Provide the [x, y] coordinate of the cell's center where the given text is located.  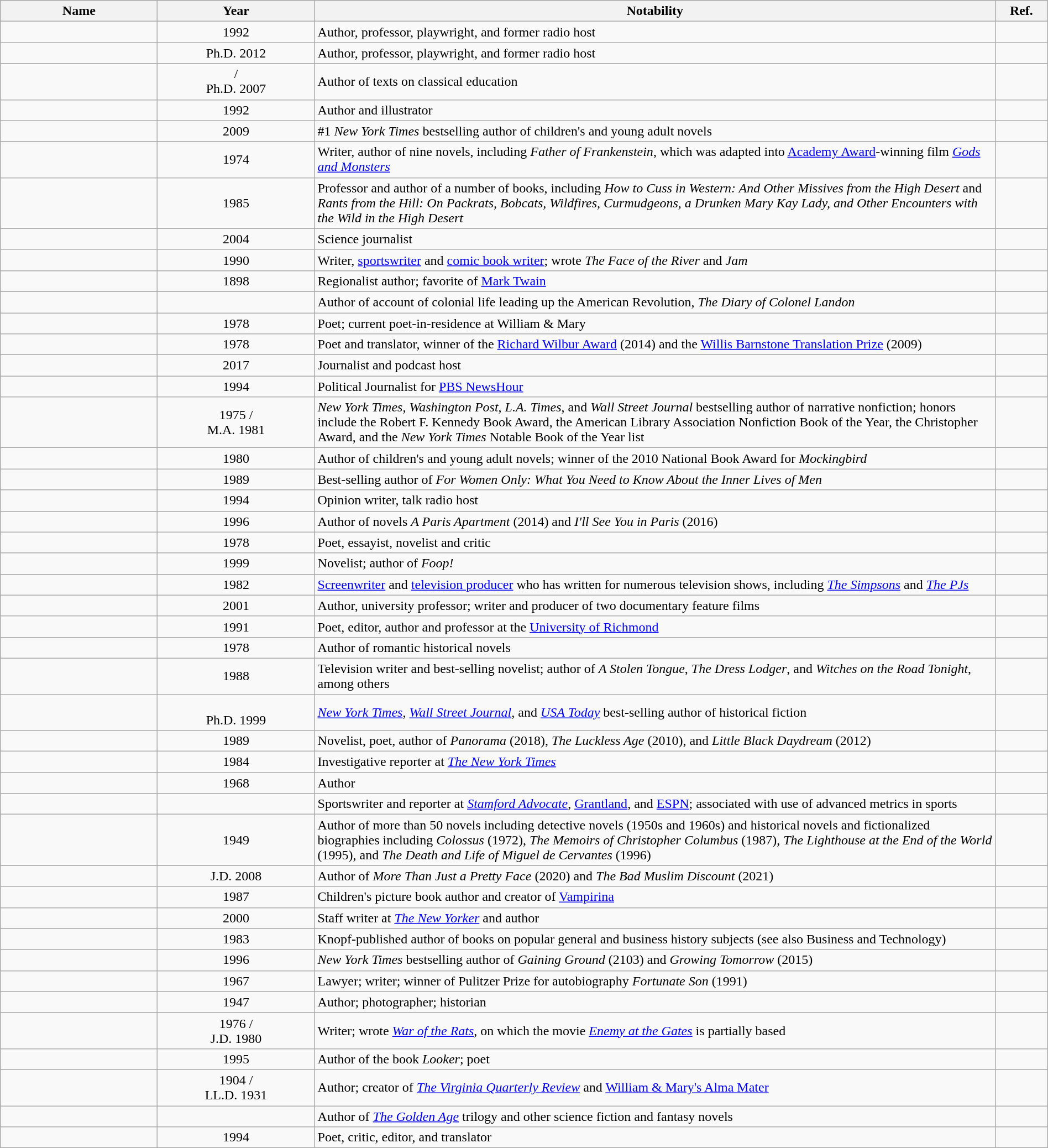
Author; creator of The Virginia Quarterly Review and William & Mary's Alma Mater [654, 1087]
Author of children's and young adult novels; winner of the 2010 National Book Award for Mockingbird [654, 458]
Best-selling author of For Women Only: What You Need to Know About the Inner Lives of Men [654, 479]
1898 [236, 281]
Science journalist [654, 239]
Poet and translator, winner of the Richard Wilbur Award (2014) and the Willis Barnstone Translation Prize (2009) [654, 345]
1947 [236, 1002]
Year [236, 11]
Poet, critic, editor, and translator [654, 1137]
Author; photographer; historian [654, 1002]
Journalist and podcast host [654, 366]
Screenwriter and television producer who has written for numerous television shows, including The Simpsons and The PJs [654, 585]
Poet; current poet-in-residence at William & Mary [654, 323]
Knopf-published author of books on popular general and business history subjects (see also Business and Technology) [654, 939]
1999 [236, 563]
J.D. 2008 [236, 876]
Poet, essayist, novelist and critic [654, 542]
Notability [654, 11]
Author of account of colonial life leading up the American Revolution, The Diary of Colonel Landon [654, 302]
Ref. [1021, 11]
Author [654, 783]
Investigative reporter at The New York Times [654, 762]
1967 [236, 981]
Children's picture book author and creator of Vampirina [654, 897]
Author of novels A Paris Apartment (2014) and I'll See You in Paris (2016) [654, 521]
Author, university professor; writer and producer of two documentary feature films [654, 606]
Opinion writer, talk radio host [654, 500]
1995 [236, 1059]
1968 [236, 783]
Television writer and best-selling novelist; author of A Stolen Tongue, The Dress Lodger, and Witches on the Road Tonight, among others [654, 676]
Regionalist author; favorite of Mark Twain [654, 281]
1990 [236, 260]
Author of the book Looker; poet [654, 1059]
Novelist, poet, author of Panorama (2018), The Luckless Age (2010), and Little Black Daydream (2012) [654, 741]
1984 [236, 762]
1982 [236, 585]
1983 [236, 939]
Author of romantic historical novels [654, 648]
1975 /M.A. 1981 [236, 422]
Ph.D. 2012 [236, 53]
1976 /J.D. 1980 [236, 1031]
/ Ph.D. 2007 [236, 82]
1987 [236, 897]
#1 New York Times bestselling author of children's and young adult novels [654, 131]
2000 [236, 918]
Author of texts on classical education [654, 82]
Ph.D. 1999 [236, 712]
1974 [236, 159]
Writer, sportswriter and comic book writer; wrote The Face of the River and Jam [654, 260]
New York Times, Wall Street Journal, and USA Today best-selling author of historical fiction [654, 712]
Writer; wrote War of the Rats, on which the movie Enemy at the Gates is partially based [654, 1031]
1949 [236, 840]
2001 [236, 606]
Novelist; author of Foop! [654, 563]
1980 [236, 458]
New York Times bestselling author of Gaining Ground (2103) and Growing Tomorrow (2015) [654, 960]
2009 [236, 131]
2017 [236, 366]
1991 [236, 627]
Staff writer at The New Yorker and author [654, 918]
Poet, editor, author and professor at the University of Richmond [654, 627]
Author of The Golden Age trilogy and other science fiction and fantasy novels [654, 1116]
Author of More Than Just a Pretty Face (2020) and The Bad Muslim Discount (2021) [654, 876]
1985 [236, 203]
Writer, author of nine novels, including Father of Frankenstein, which was adapted into Academy Award-winning film Gods and Monsters [654, 159]
Sportswriter and reporter at Stamford Advocate, Grantland, and ESPN; associated with use of advanced metrics in sports [654, 804]
2004 [236, 239]
Author and illustrator [654, 110]
Name [79, 11]
1904 /LL.D. 1931 [236, 1087]
Political Journalist for PBS NewsHour [654, 387]
1988 [236, 676]
Lawyer; writer; winner of Pulitzer Prize for autobiography Fortunate Son (1991) [654, 981]
